Locate the cell with the specified text and output its (X, Y) center coordinate. 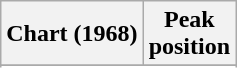
Peakposition (189, 34)
Chart (1968) (72, 34)
